Find where the given text appears and provide that cell's center as [x, y] coordinate. 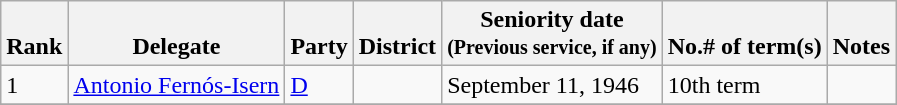
Notes [861, 34]
No.# of term(s) [744, 34]
Seniority date(Previous service, if any) [552, 34]
Rank [34, 34]
District [397, 34]
Antonio Fernós-Isern [176, 85]
September 11, 1946 [552, 85]
10th term [744, 85]
Party [319, 34]
1 [34, 85]
D [319, 85]
Delegate [176, 34]
